Capture the cell that displays the provided text and extract its (x, y) central coordinate. 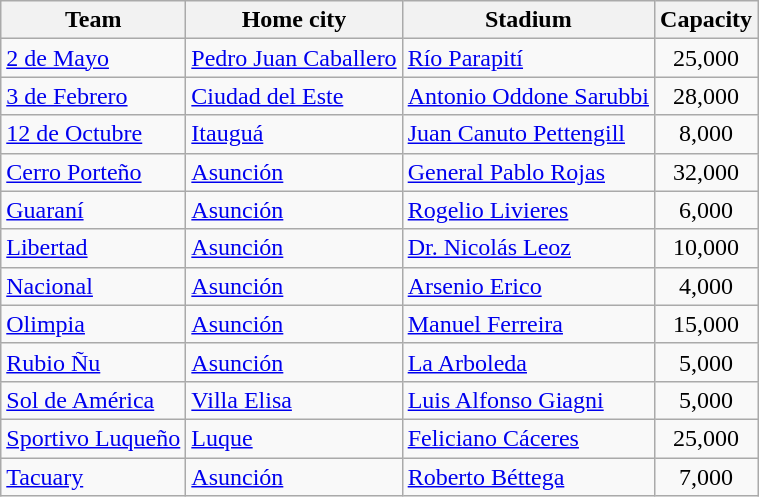
Home city (294, 20)
La Arboleda (528, 362)
Arsenio Erico (528, 286)
Luis Alfonso Giagni (528, 400)
2 de Mayo (94, 58)
Stadium (528, 20)
Dr. Nicolás Leoz (528, 248)
4,000 (706, 286)
Team (94, 20)
Cerro Porteño (94, 172)
Rubio Ñu (94, 362)
7,000 (706, 477)
General Pablo Rojas (528, 172)
Sportivo Luqueño (94, 438)
15,000 (706, 324)
Olimpia (94, 324)
Feliciano Cáceres (528, 438)
Sol de América (94, 400)
Ciudad del Este (294, 96)
Tacuary (94, 477)
Pedro Juan Caballero (294, 58)
32,000 (706, 172)
Roberto Béttega (528, 477)
12 de Octubre (94, 134)
Nacional (94, 286)
Antonio Oddone Sarubbi (528, 96)
8,000 (706, 134)
Juan Canuto Pettengill (528, 134)
Libertad (94, 248)
28,000 (706, 96)
6,000 (706, 210)
Guaraní (94, 210)
Villa Elisa (294, 400)
3 de Febrero (94, 96)
Rogelio Livieres (528, 210)
Manuel Ferreira (528, 324)
10,000 (706, 248)
Río Parapití (528, 58)
Itauguá (294, 134)
Luque (294, 438)
Capacity (706, 20)
